Pinpoint the cell where the given text exists, returning its [x, y] midpoint coordinate. 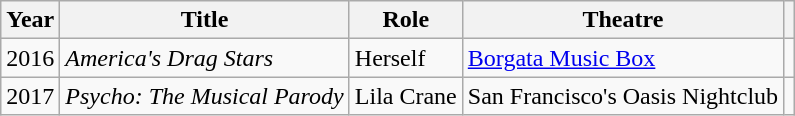
Lila Crane [406, 96]
Title [204, 20]
2016 [30, 58]
2017 [30, 96]
Year [30, 20]
Herself [406, 58]
Borgata Music Box [622, 58]
Theatre [622, 20]
Psycho: The Musical Parody [204, 96]
Role [406, 20]
San Francisco's Oasis Nightclub [622, 96]
America's Drag Stars [204, 58]
